Pinpoint the cell where the given text exists, returning its [x, y] midpoint coordinate. 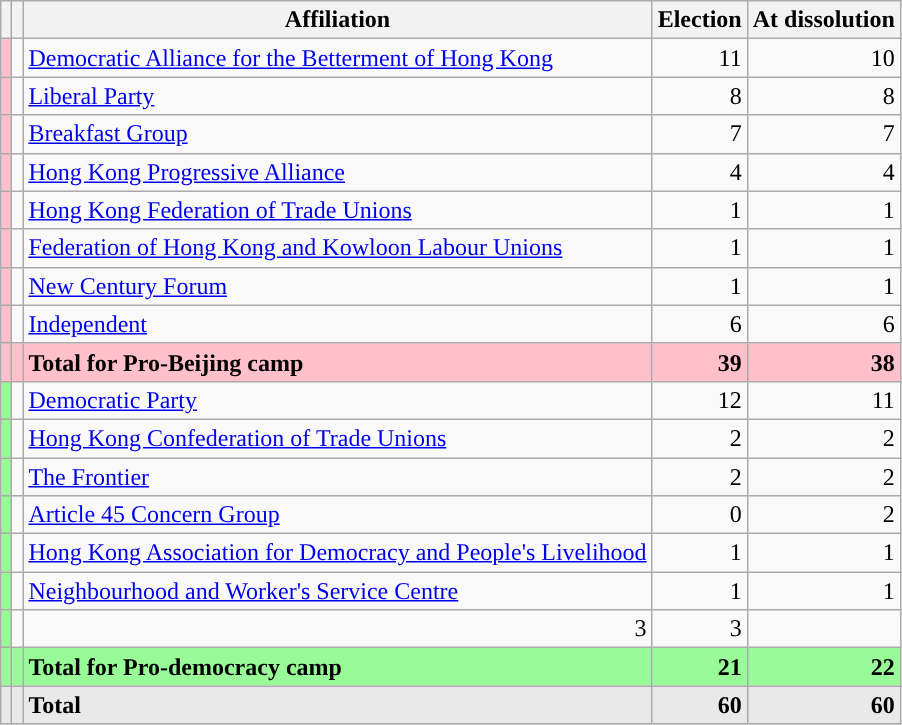
12 [700, 400]
38 [824, 362]
Independent [338, 324]
Hong Kong Federation of Trade Unions [338, 210]
Neighbourhood and Worker's Service Centre [338, 591]
Democratic Party [338, 400]
Liberal Party [338, 96]
At dissolution [824, 20]
0 [700, 515]
Hong Kong Progressive Alliance [338, 172]
Affiliation [338, 20]
Total for Pro-democracy camp [338, 667]
39 [700, 362]
10 [824, 58]
The Frontier [338, 477]
Democratic Alliance for the Betterment of Hong Kong [338, 58]
Election [700, 20]
New Century Forum [338, 286]
Hong Kong Association for Democracy and People's Livelihood [338, 553]
Federation of Hong Kong and Kowloon Labour Unions [338, 248]
Total for Pro-Beijing camp [338, 362]
Article 45 Concern Group [338, 515]
21 [700, 667]
22 [824, 667]
Breakfast Group [338, 134]
Hong Kong Confederation of Trade Unions [338, 438]
Total [338, 705]
